Identify which cell holds the provided text, then report its (X, Y) central coordinate. 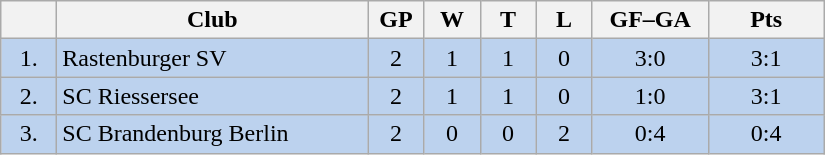
Rastenburger SV (212, 58)
1:0 (650, 96)
2. (29, 96)
W (452, 20)
SC Riessersee (212, 96)
Club (212, 20)
L (564, 20)
Pts (766, 20)
3:0 (650, 58)
GP (396, 20)
T (508, 20)
3. (29, 134)
GF–GA (650, 20)
SC Brandenburg Berlin (212, 134)
1. (29, 58)
